Identify which cell holds the provided text, then report its (X, Y) central coordinate. 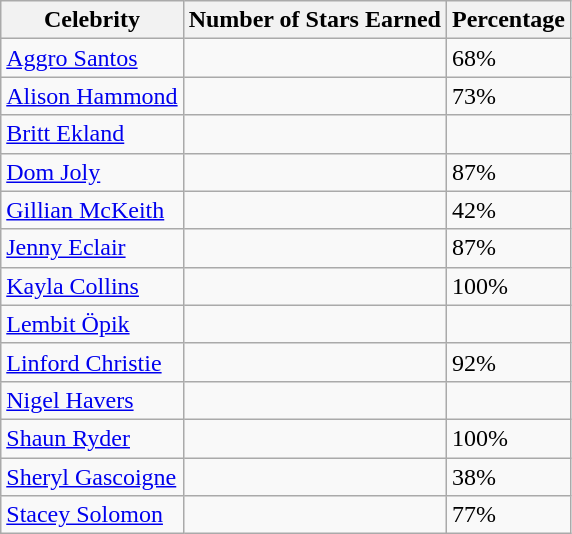
Nigel Havers (92, 400)
Celebrity (92, 20)
Dom Joly (92, 172)
Sheryl Gascoigne (92, 477)
Gillian McKeith (92, 210)
Percentage (508, 20)
68% (508, 58)
Alison Hammond (92, 96)
Linford Christie (92, 362)
Kayla Collins (92, 286)
73% (508, 96)
Lembit Öpik (92, 324)
Number of Stars Earned (314, 20)
38% (508, 477)
Britt Ekland (92, 134)
92% (508, 362)
Stacey Solomon (92, 515)
Shaun Ryder (92, 438)
77% (508, 515)
Jenny Eclair (92, 248)
Aggro Santos (92, 58)
42% (508, 210)
